Pinpoint the cell where the given text exists, returning its (x, y) midpoint coordinate. 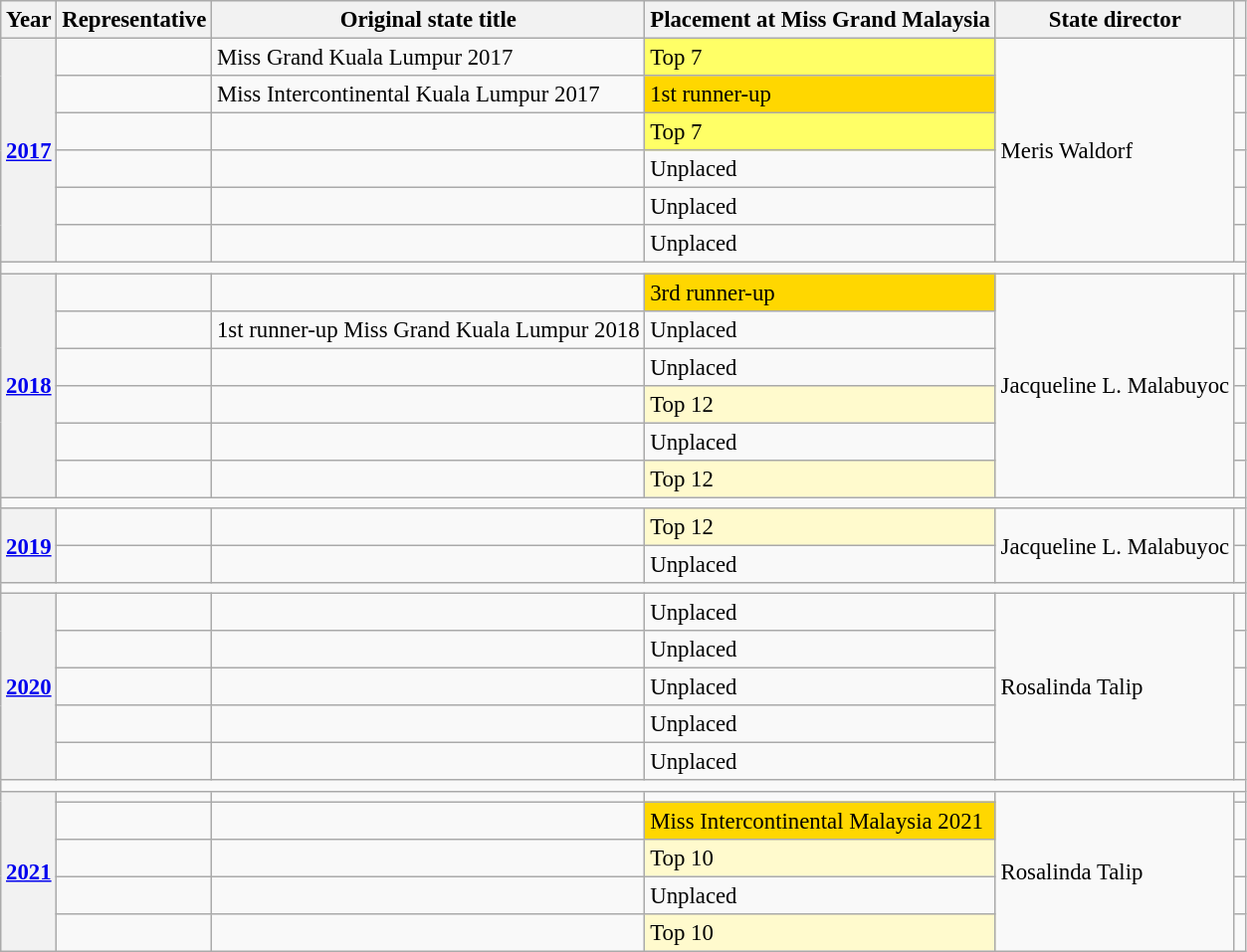
2017 (29, 151)
2020 (29, 687)
Representative (134, 20)
Miss Intercontinental Kuala Lumpur 2017 (428, 95)
State director (1115, 20)
Meris Waldorf (1115, 151)
1st runner-up (820, 95)
2018 (29, 386)
2019 (29, 545)
3rd runner-up (820, 292)
Original state title (428, 20)
1st runner-up Miss Grand Kuala Lumpur 2018 (428, 329)
Placement at Miss Grand Malaysia (820, 20)
2021 (29, 871)
Miss Grand Kuala Lumpur 2017 (428, 58)
Miss Intercontinental Malaysia 2021 (820, 821)
Year (29, 20)
